Scan for the cell matching the given text and deliver its (x, y) coordinate at center. 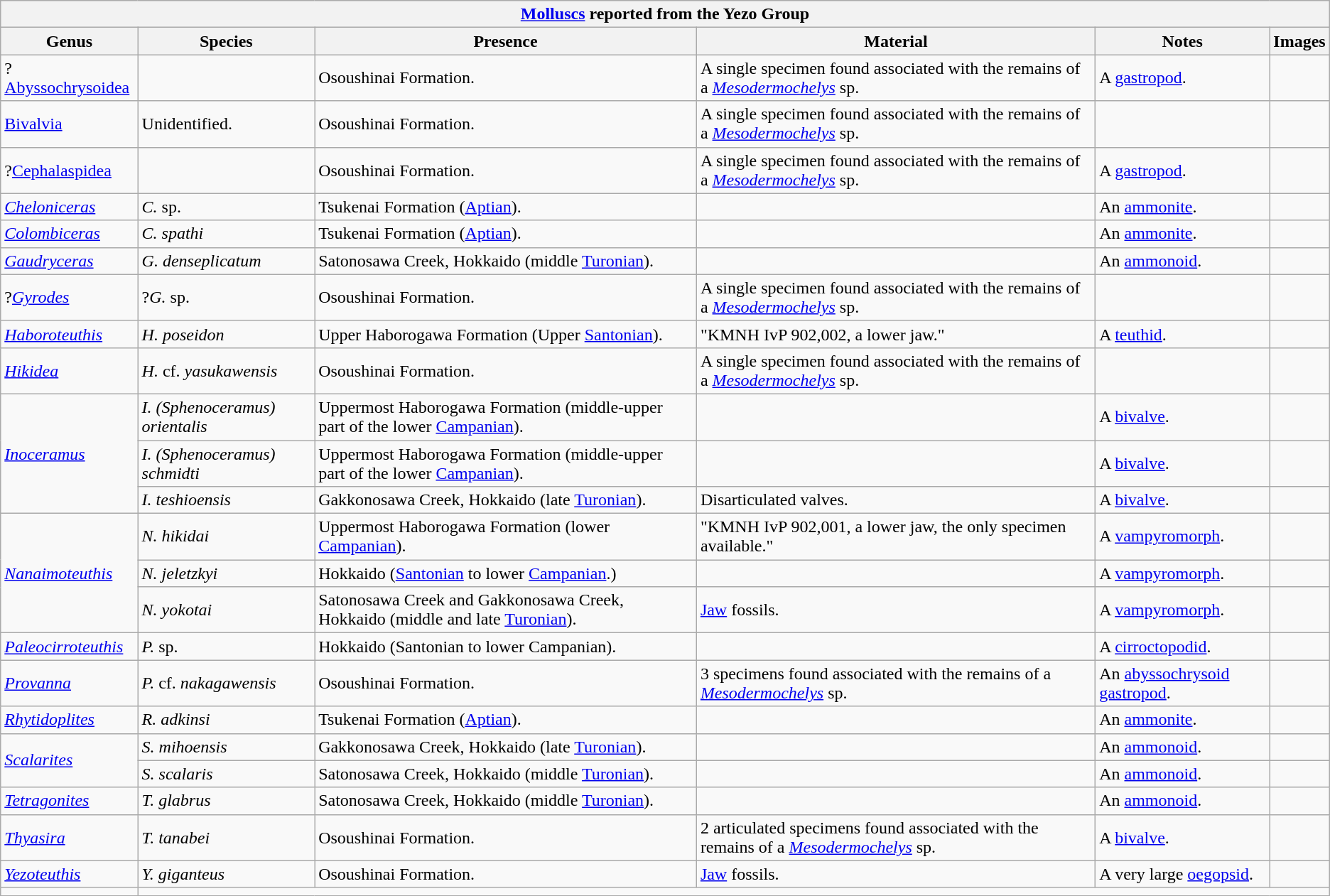
Y. giganteus (226, 874)
I. teshioensis (226, 500)
T. glabrus (226, 801)
Provanna (70, 684)
Presence (506, 41)
Yezoteuthis (70, 874)
?Abyssochrysoidea (70, 78)
S. scalaris (226, 774)
Upper Haborogawa Formation (Upper Santonian). (506, 334)
A very large oegopsid. (1182, 874)
?G. sp. (226, 297)
N. hikidai (226, 537)
Genus (70, 41)
Hokkaido (Santonian to lower Campanian.) (506, 573)
P. sp. (226, 647)
Inoceramus (70, 453)
Cheloniceras (70, 207)
?Gyrodes (70, 297)
S. mihoensis (226, 747)
N. jeletzkyi (226, 573)
Satonosawa Creek and Gakkonosawa Creek, Hokkaido (middle and late Turonian). (506, 610)
N. yokotai (226, 610)
I. (Sphenoceramus) orientalis (226, 416)
H. cf. yasukawensis (226, 371)
T. tanabei (226, 837)
Thyasira (70, 837)
Images (1299, 41)
3 specimens found associated with the remains of a Mesodermochelys sp. (895, 684)
C. sp. (226, 207)
Gaudryceras (70, 261)
Disarticulated valves. (895, 500)
Paleocirroteuthis (70, 647)
R. adkinsi (226, 720)
I. (Sphenoceramus) schmidti (226, 463)
Haboroteuthis (70, 334)
2 articulated specimens found associated with the remains of a Mesodermochelys sp. (895, 837)
A cirroctopodid. (1182, 647)
Notes (1182, 41)
Bivalvia (70, 124)
C. spathi (226, 234)
Colombiceras (70, 234)
Hokkaido (Santonian to lower Campanian). (506, 647)
Scalarites (70, 760)
Rhytidoplites (70, 720)
A teuthid. (1182, 334)
G. denseplicatum (226, 261)
An abyssochrysoid gastropod. (1182, 684)
Molluscs reported from the Yezo Group (665, 14)
Material (895, 41)
Unidentified. (226, 124)
Tetragonites (70, 801)
Species (226, 41)
Uppermost Haborogawa Formation (lower Campanian). (506, 537)
P. cf. nakagawensis (226, 684)
H. poseidon (226, 334)
"KMNH IvP 902,002, a lower jaw." (895, 334)
?Cephalaspidea (70, 171)
Nanaimoteuthis (70, 573)
Hikidea (70, 371)
"KMNH IvP 902,001, a lower jaw, the only specimen available." (895, 537)
